Return [X, Y] of the center of cell containing provided text 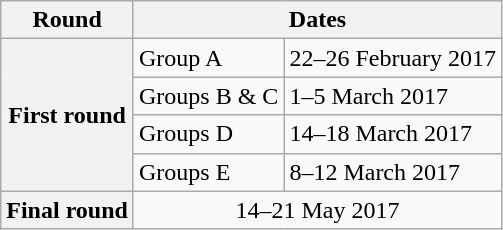
Group A [208, 58]
1–5 March 2017 [393, 96]
22–26 February 2017 [393, 58]
Final round [68, 210]
Groups E [208, 172]
Round [68, 20]
14–21 May 2017 [317, 210]
Groups D [208, 134]
Groups B & C [208, 96]
Dates [317, 20]
First round [68, 115]
8–12 March 2017 [393, 172]
14–18 March 2017 [393, 134]
